Scan for the cell matching the given text and deliver its (X, Y) coordinate at center. 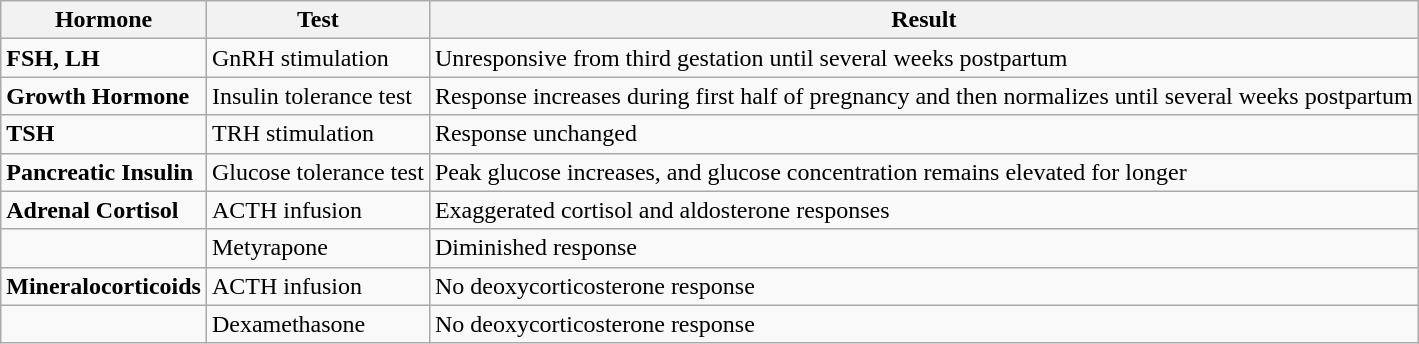
Test (318, 20)
Glucose tolerance test (318, 172)
Metyrapone (318, 248)
Diminished response (924, 248)
TRH stimulation (318, 134)
Peak glucose increases, and glucose concentration remains elevated for longer (924, 172)
Dexamethasone (318, 324)
TSH (104, 134)
Exaggerated cortisol and aldosterone responses (924, 210)
Unresponsive from third gestation until several weeks postpartum (924, 58)
Mineralocorticoids (104, 286)
Hormone (104, 20)
GnRH stimulation (318, 58)
Growth Hormone (104, 96)
Response increases during first half of pregnancy and then normalizes until several weeks postpartum (924, 96)
Insulin tolerance test (318, 96)
Result (924, 20)
Adrenal Cortisol (104, 210)
FSH, LH (104, 58)
Pancreatic Insulin (104, 172)
Response unchanged (924, 134)
